Return (x, y) of the center of cell containing provided text 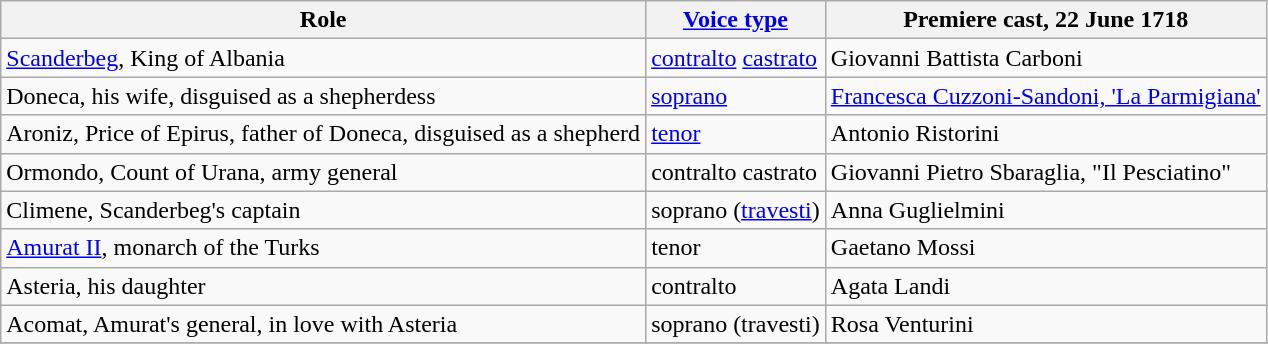
Acomat, Amurat's general, in love with Asteria (324, 324)
contralto (736, 286)
Antonio Ristorini (1046, 134)
Asteria, his daughter (324, 286)
Giovanni Pietro Sbaraglia, "Il Pesciatino" (1046, 172)
Giovanni Battista Carboni (1046, 58)
Scanderbeg, King of Albania (324, 58)
soprano (736, 96)
Aroniz, Price of Epirus, father of Doneca, disguised as a shepherd (324, 134)
Ormondo, Count of Urana, army general (324, 172)
Voice type (736, 20)
Rosa Venturini (1046, 324)
Gaetano Mossi (1046, 248)
Doneca, his wife, disguised as a shepherdess (324, 96)
Amurat II, monarch of the Turks (324, 248)
Climene, Scanderbeg's captain (324, 210)
Francesca Cuzzoni-Sandoni, 'La Parmigiana' (1046, 96)
Role (324, 20)
Agata Landi (1046, 286)
Premiere cast, 22 June 1718 (1046, 20)
Anna Guglielmini (1046, 210)
